Search for the cell housing the specified text and yield its (X, Y) center coordinate. 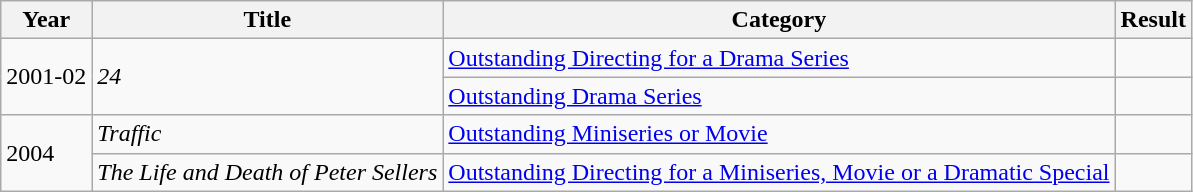
Year (46, 20)
2001-02 (46, 77)
Outstanding Drama Series (779, 96)
2004 (46, 153)
24 (268, 77)
Outstanding Directing for a Miniseries, Movie or a Dramatic Special (779, 172)
Category (779, 20)
The Life and Death of Peter Sellers (268, 172)
Outstanding Directing for a Drama Series (779, 58)
Traffic (268, 134)
Title (268, 20)
Result (1153, 20)
Outstanding Miniseries or Movie (779, 134)
